Identify which cell holds the provided text, then report its [X, Y] central coordinate. 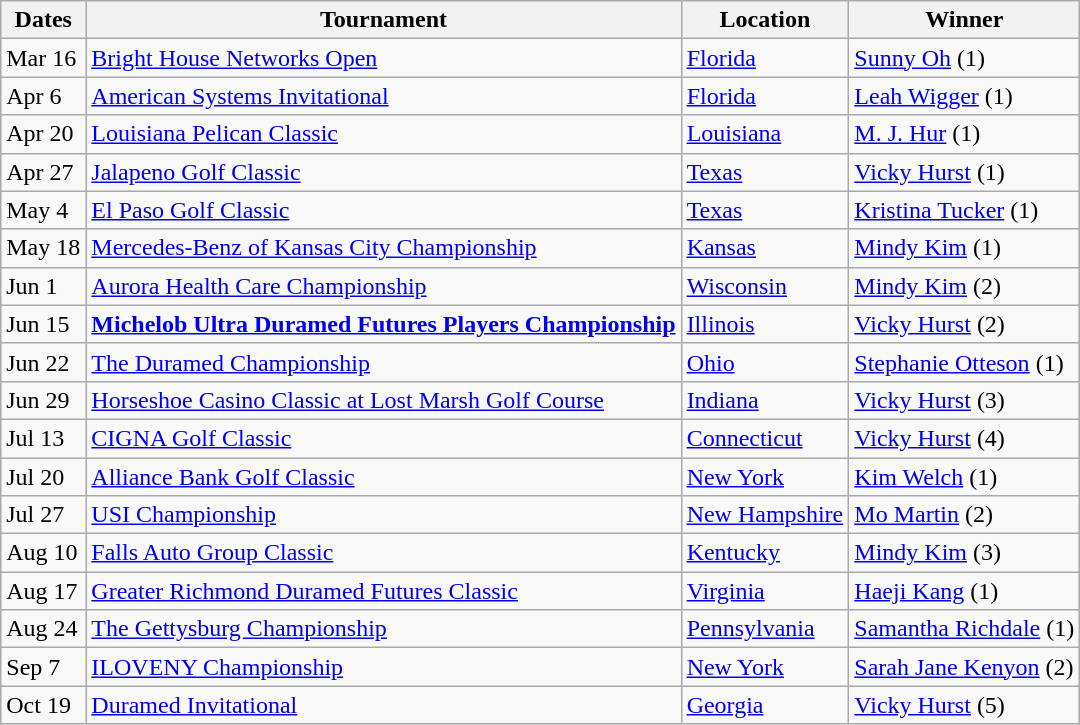
Illinois [765, 324]
Vicky Hurst (2) [964, 324]
Pennsylvania [765, 629]
Sarah Jane Kenyon (2) [964, 667]
Dates [44, 20]
Apr 27 [44, 172]
Sep 7 [44, 667]
Location [765, 20]
New Hampshire [765, 515]
Jun 29 [44, 400]
Kansas [765, 248]
Apr 20 [44, 134]
Horseshoe Casino Classic at Lost Marsh Golf Course [384, 400]
The Duramed Championship [384, 362]
Jun 15 [44, 324]
Mo Martin (2) [964, 515]
ILOVENY Championship [384, 667]
May 18 [44, 248]
Kentucky [765, 553]
Louisiana Pelican Classic [384, 134]
Jul 27 [44, 515]
Mercedes-Benz of Kansas City Championship [384, 248]
Louisiana [765, 134]
Kim Welch (1) [964, 477]
Tournament [384, 20]
CIGNA Golf Classic [384, 438]
USI Championship [384, 515]
Aug 10 [44, 553]
Vicky Hurst (4) [964, 438]
Winner [964, 20]
Jalapeno Golf Classic [384, 172]
Jul 20 [44, 477]
Samantha Richdale (1) [964, 629]
Haeji Kang (1) [964, 591]
Leah Wigger (1) [964, 96]
Michelob Ultra Duramed Futures Players Championship [384, 324]
El Paso Golf Classic [384, 210]
Stephanie Otteson (1) [964, 362]
Jun 22 [44, 362]
American Systems Invitational [384, 96]
Ohio [765, 362]
Jun 1 [44, 286]
Apr 6 [44, 96]
Bright House Networks Open [384, 58]
Mindy Kim (3) [964, 553]
Mindy Kim (1) [964, 248]
The Gettysburg Championship [384, 629]
Aug 24 [44, 629]
Aug 17 [44, 591]
Vicky Hurst (3) [964, 400]
Mar 16 [44, 58]
Wisconsin [765, 286]
Kristina Tucker (1) [964, 210]
Georgia [765, 705]
Alliance Bank Golf Classic [384, 477]
Indiana [765, 400]
Falls Auto Group Classic [384, 553]
Vicky Hurst (1) [964, 172]
M. J. Hur (1) [964, 134]
Sunny Oh (1) [964, 58]
Virginia [765, 591]
Connecticut [765, 438]
Vicky Hurst (5) [964, 705]
May 4 [44, 210]
Jul 13 [44, 438]
Mindy Kim (2) [964, 286]
Oct 19 [44, 705]
Duramed Invitational [384, 705]
Aurora Health Care Championship [384, 286]
Greater Richmond Duramed Futures Classic [384, 591]
